Provide the [X, Y] coordinate of the cell's center where the given text is located.  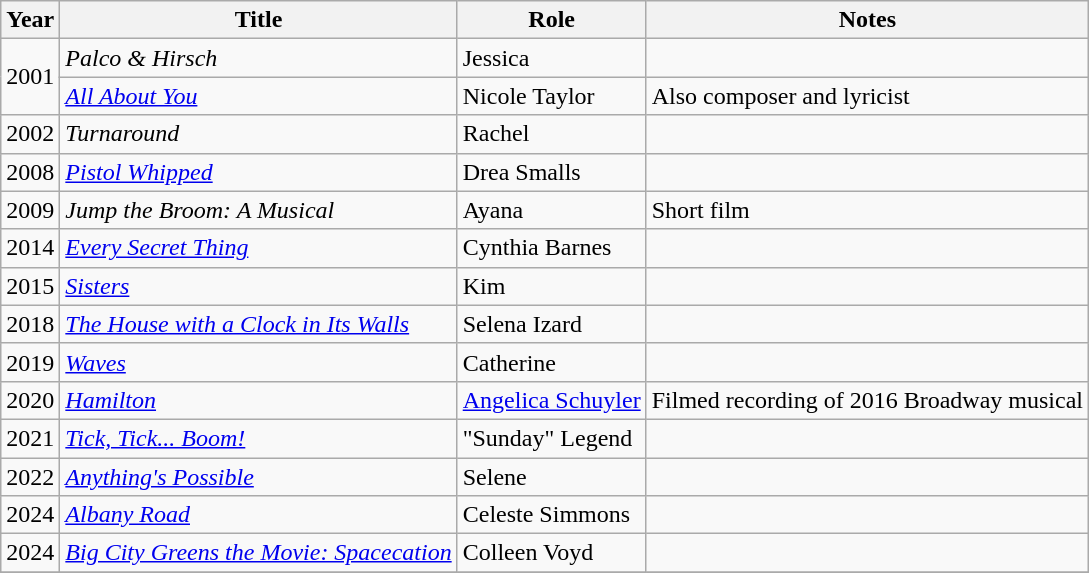
2018 [30, 324]
2002 [30, 134]
Notes [867, 20]
Pistol Whipped [258, 172]
Jump the Broom: A Musical [258, 210]
Short film [867, 210]
The House with a Clock in Its Walls [258, 324]
Also composer and lyricist [867, 96]
Big City Greens the Movie: Spacecation [258, 553]
Tick, Tick... Boom! [258, 438]
Anything's Possible [258, 477]
"Sunday" Legend [552, 438]
Role [552, 20]
Colleen Voyd [552, 553]
Cynthia Barnes [552, 248]
Palco & Hirsch [258, 58]
2020 [30, 400]
Rachel [552, 134]
2021 [30, 438]
Angelica Schuyler [552, 400]
2022 [30, 477]
Selena Izard [552, 324]
Drea Smalls [552, 172]
Turnaround [258, 134]
2008 [30, 172]
Waves [258, 362]
Ayana [552, 210]
2015 [30, 286]
2001 [30, 77]
Year [30, 20]
Albany Road [258, 515]
Catherine [552, 362]
Kim [552, 286]
Nicole Taylor [552, 96]
Title [258, 20]
Every Secret Thing [258, 248]
Jessica [552, 58]
2019 [30, 362]
All About You [258, 96]
2014 [30, 248]
Celeste Simmons [552, 515]
2009 [30, 210]
Filmed recording of 2016 Broadway musical [867, 400]
Sisters [258, 286]
Selene [552, 477]
Hamilton [258, 400]
